Detect which cell encompasses the target text, then output its (X, Y) center coordinate. 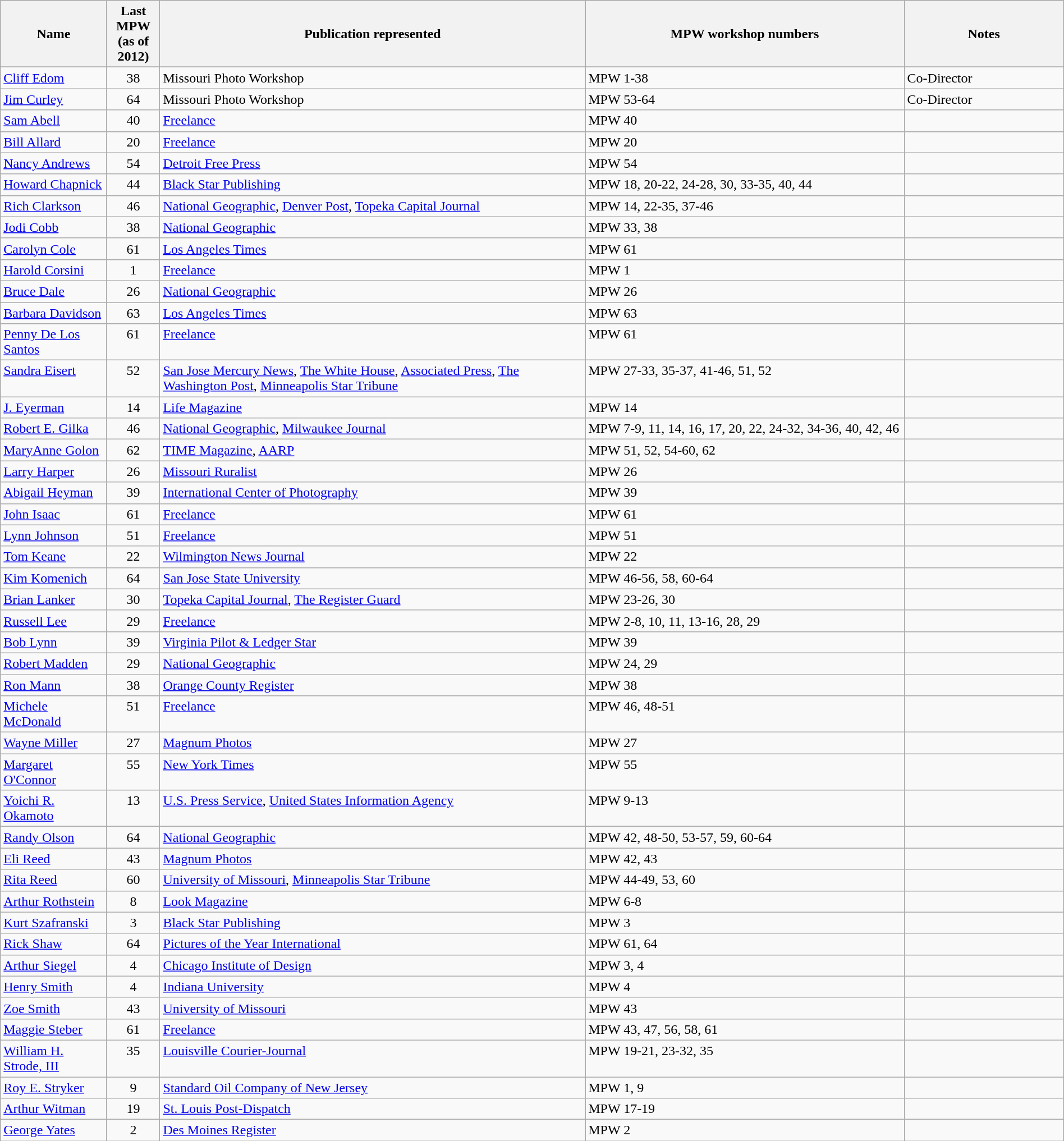
MPW 55 (745, 772)
Bob Lynn (54, 642)
National Geographic, Milwaukee Journal (373, 429)
Larry Harper (54, 471)
Louisville Courier-Journal (373, 1058)
Cliff Edom (54, 78)
Last MPW (as of 2012) (134, 34)
Rick Shaw (54, 944)
Yoichi R. Okamoto (54, 808)
Arthur Witman (54, 1109)
22 (134, 557)
Sandra Eisert (54, 378)
MPW 14 (745, 407)
Sam Abell (54, 121)
Wayne Miller (54, 743)
U.S. Press Service, United States Information Agency (373, 808)
MPW 63 (745, 313)
Standard Oil Company of New Jersey (373, 1087)
Abigail Heyman (54, 493)
National Geographic, Denver Post, Topeka Capital Journal (373, 206)
Ron Mann (54, 685)
27 (134, 743)
30 (134, 599)
Brian Lanker (54, 599)
Kurt Szafranski (54, 923)
Detroit Free Press (373, 163)
William H. Strode, III (54, 1058)
Zoe Smith (54, 1008)
35 (134, 1058)
9 (134, 1087)
MPW 6-8 (745, 901)
MPW 20 (745, 142)
John Isaac (54, 514)
Orange County Register (373, 685)
Wilmington News Journal (373, 557)
13 (134, 808)
MPW 1 (745, 270)
19 (134, 1109)
MPW 54 (745, 163)
3 (134, 923)
Russell Lee (54, 621)
International Center of Photography (373, 493)
MPW 38 (745, 685)
Pictures of the Year International (373, 944)
MPW 42, 43 (745, 859)
20 (134, 142)
Bill Allard (54, 142)
Des Moines Register (373, 1130)
MPW 7-9, 11, 14, 16, 17, 20, 22, 24-32, 34-36, 40, 42, 46 (745, 429)
8 (134, 901)
Nancy Andrews (54, 163)
Michele McDonald (54, 714)
MPW 27 (745, 743)
Topeka Capital Journal, The Register Guard (373, 599)
Rita Reed (54, 880)
MPW 4 (745, 987)
Eli Reed (54, 859)
Margaret O'Connor (54, 772)
Bruce Dale (54, 291)
MPW 51 (745, 535)
Indiana University (373, 987)
54 (134, 163)
Robert Madden (54, 663)
MPW 44-49, 53, 60 (745, 880)
Roy E. Stryker (54, 1087)
Life Magazine (373, 407)
New York Times (373, 772)
MPW 53-64 (745, 99)
MPW 27-33, 35-37, 41-46, 51, 52 (745, 378)
Publication represented (373, 34)
Arthur Rothstein (54, 901)
Chicago Institute of Design (373, 965)
Missouri Ruralist (373, 471)
62 (134, 450)
Kim Komenich (54, 578)
44 (134, 185)
1 (134, 270)
MPW 19-21, 23-32, 35 (745, 1058)
Jodi Cobb (54, 227)
MPW 9-13 (745, 808)
Harold Corsini (54, 270)
St. Louis Post-Dispatch (373, 1109)
MPW 46, 48-51 (745, 714)
MPW 46-56, 58, 60-64 (745, 578)
MPW 18, 20-22, 24-28, 30, 33-35, 40, 44 (745, 185)
Virginia Pilot & Ledger Star (373, 642)
52 (134, 378)
MPW 61, 64 (745, 944)
Notes (984, 34)
MPW 1, 9 (745, 1087)
MPW 14, 22-35, 37-46 (745, 206)
Look Magazine (373, 901)
MPW 24, 29 (745, 663)
Howard Chapnick (54, 185)
Rich Clarkson (54, 206)
Randy Olson (54, 837)
Barbara Davidson (54, 313)
TIME Magazine, AARP (373, 450)
MPW 3, 4 (745, 965)
J. Eyerman (54, 407)
MPW 40 (745, 121)
MPW 2-8, 10, 11, 13-16, 28, 29 (745, 621)
14 (134, 407)
MPW 17-19 (745, 1109)
MPW 43 (745, 1008)
Carolyn Cole (54, 249)
55 (134, 772)
George Yates (54, 1130)
MPW 43, 47, 56, 58, 61 (745, 1029)
MPW 33, 38 (745, 227)
MPW 22 (745, 557)
MPW 1-38 (745, 78)
Tom Keane (54, 557)
Maggie Steber (54, 1029)
MPW 2 (745, 1130)
60 (134, 880)
MPW 3 (745, 923)
San Jose State University (373, 578)
Arthur Siegel (54, 965)
MaryAnne Golon (54, 450)
MPW workshop numbers (745, 34)
University of Missouri (373, 1008)
63 (134, 313)
MPW 42, 48-50, 53-57, 59, 60-64 (745, 837)
40 (134, 121)
Henry Smith (54, 987)
Name (54, 34)
University of Missouri, Minneapolis Star Tribune (373, 880)
Robert E. Gilka (54, 429)
2 (134, 1130)
MPW 51, 52, 54-60, 62 (745, 450)
MPW 23-26, 30 (745, 599)
Jim Curley (54, 99)
Penny De Los Santos (54, 342)
San Jose Mercury News, The White House, Associated Press, The Washington Post, Minneapolis Star Tribune (373, 378)
Lynn Johnson (54, 535)
